Search for the cell housing the specified text and yield its [x, y] center coordinate. 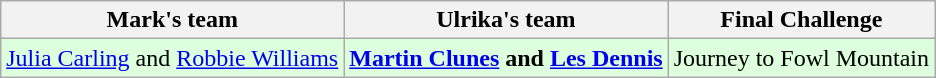
Martin Clunes and Les Dennis [506, 58]
Journey to Fowl Mountain [801, 58]
Mark's team [172, 20]
Julia Carling and Robbie Williams [172, 58]
Final Challenge [801, 20]
Ulrika's team [506, 20]
